Search for the cell housing the specified text and yield its (X, Y) center coordinate. 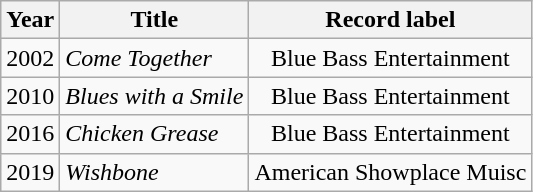
2002 (30, 58)
Year (30, 20)
Record label (390, 20)
Blues with a Smile (154, 96)
Come Together (154, 58)
2010 (30, 96)
2016 (30, 134)
Chicken Grease (154, 134)
2019 (30, 172)
American Showplace Muisc (390, 172)
Wishbone (154, 172)
Title (154, 20)
